Provide the (X, Y) coordinate of the cell's center where the given text is located.  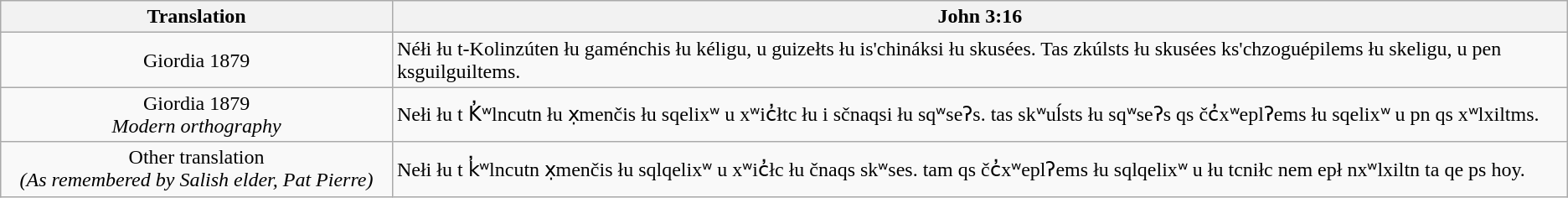
Giordia 1879Modern orthography (197, 114)
John 3:16 (980, 17)
Giordia 1879 (197, 60)
Nełi łu t K̓ʷlncutn łu x̣menčis łu sqelixʷ u xʷic̓łtc łu i sčnaqsi łu sqʷseʔs. tas skʷuĺsts łu sqʷseʔs qs čc̓xʷeplʔems łu sqelixʷ u pn qs xʷlxiltms. (980, 114)
Translation (197, 17)
Nełi łu t k̓ʷlncutn x̣menčis łu sqlqelixʷ u xʷic̓łc łu čnaqs skʷses. tam qs čc̓xʷeplʔems łu sqlqelixʷ u łu tcniłc nem epł nxʷlxiltn ta qe ps hoy. (980, 169)
Other translation (As remembered by Salish elder, Pat Pierre) (197, 169)
